Return [x, y] of the center of cell containing provided text 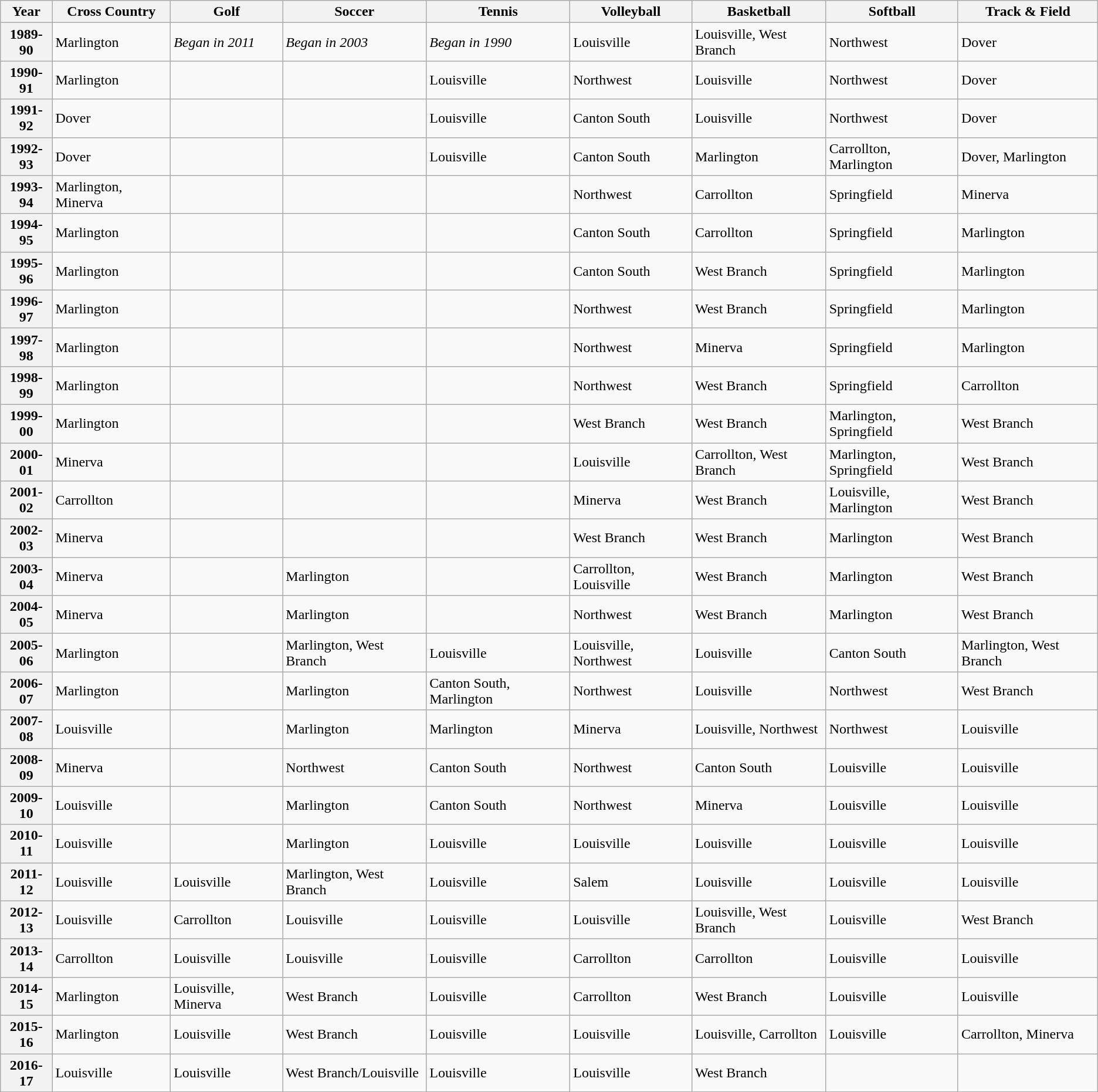
2015-16 [26, 1034]
2010-11 [26, 844]
Began in 1990 [499, 42]
1993-94 [26, 195]
1998-99 [26, 385]
2013-14 [26, 958]
1999-00 [26, 424]
Carrollton, Louisville [631, 576]
Soccer [354, 12]
1995-96 [26, 271]
2006-07 [26, 691]
Louisville, Carrollton [759, 1034]
Carrollton, Marlington [892, 156]
2009-10 [26, 805]
Tennis [499, 12]
Year [26, 12]
Salem [631, 881]
2004-05 [26, 615]
2000-01 [26, 461]
1989-90 [26, 42]
1996-97 [26, 309]
2016-17 [26, 1073]
Track & Field [1028, 12]
2007-08 [26, 729]
2014-15 [26, 996]
Louisville, Marlington [892, 500]
Marlington, Minerva [111, 195]
Louisville, Minerva [226, 996]
1990-91 [26, 80]
2005-06 [26, 653]
Began in 2011 [226, 42]
Began in 2003 [354, 42]
1991-92 [26, 119]
Dover, Marlington [1028, 156]
1997-98 [26, 347]
Cross Country [111, 12]
2012-13 [26, 920]
2002-03 [26, 539]
2001-02 [26, 500]
1992-93 [26, 156]
West Branch/Louisville [354, 1073]
Canton South, Marlington [499, 691]
Carrollton, Minerva [1028, 1034]
Volleyball [631, 12]
Carrollton, West Branch [759, 461]
Basketball [759, 12]
1994-95 [26, 232]
Golf [226, 12]
2008-09 [26, 768]
2011-12 [26, 881]
2003-04 [26, 576]
Softball [892, 12]
